Identify which cell holds the provided text, then report its (X, Y) central coordinate. 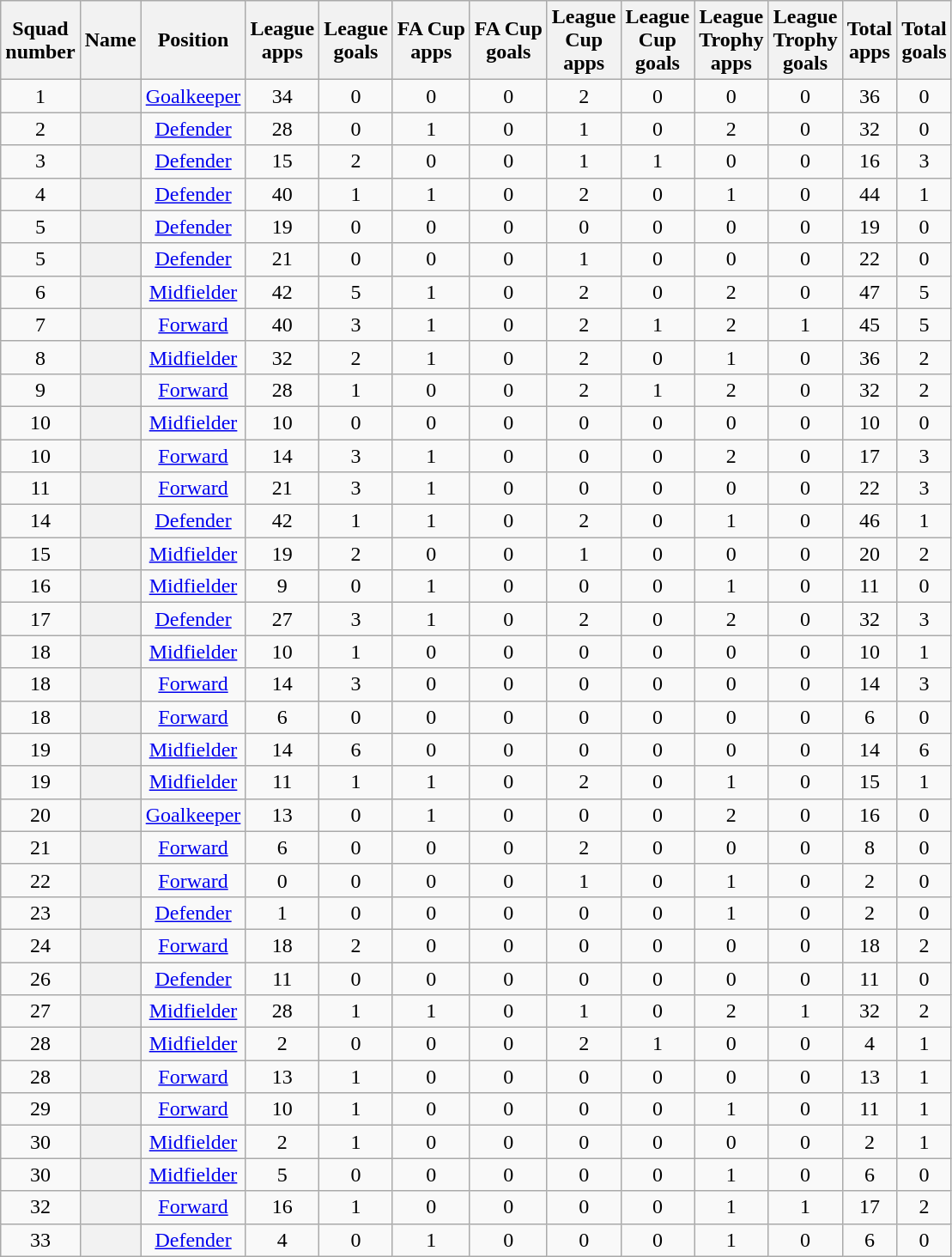
26 (40, 978)
45 (870, 325)
Totalgoals (925, 40)
Name (110, 40)
Leagueapps (282, 40)
46 (870, 521)
7 (40, 325)
LeagueCupgoals (658, 40)
Position (193, 40)
44 (870, 194)
LeagueCupapps (584, 40)
LeagueTrophyapps (731, 40)
FA Cupapps (431, 40)
Squadnumber (40, 40)
47 (870, 292)
Leaguegoals (356, 40)
24 (40, 945)
23 (40, 913)
FA Cupgoals (508, 40)
34 (282, 96)
33 (40, 1240)
Totalapps (870, 40)
29 (40, 1109)
LeagueTrophygoals (805, 40)
